Return the [X, Y] coordinate for the center point of the cell that contains the specified text.  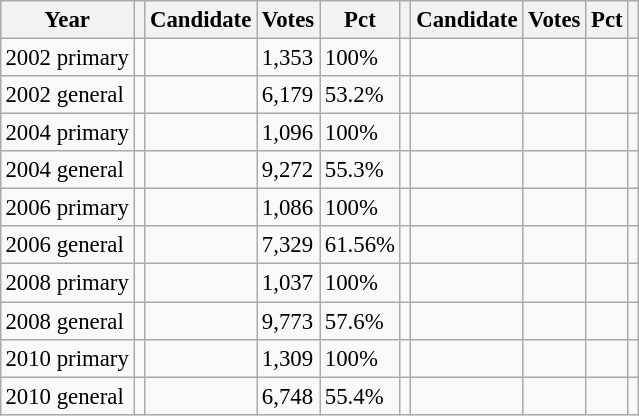
2002 primary [67, 57]
1,037 [288, 283]
9,773 [288, 321]
2010 primary [67, 358]
2002 general [67, 95]
57.6% [360, 321]
Year [67, 20]
9,272 [288, 170]
55.3% [360, 170]
2004 primary [67, 133]
2008 general [67, 321]
61.56% [360, 245]
7,329 [288, 245]
1,309 [288, 358]
1,353 [288, 57]
6,179 [288, 95]
2010 general [67, 396]
2004 general [67, 170]
6,748 [288, 396]
2008 primary [67, 283]
2006 general [67, 245]
55.4% [360, 396]
1,096 [288, 133]
53.2% [360, 95]
2006 primary [67, 208]
1,086 [288, 208]
